For the text-containing cell, return its midpoint in [x, y] coordinate format. 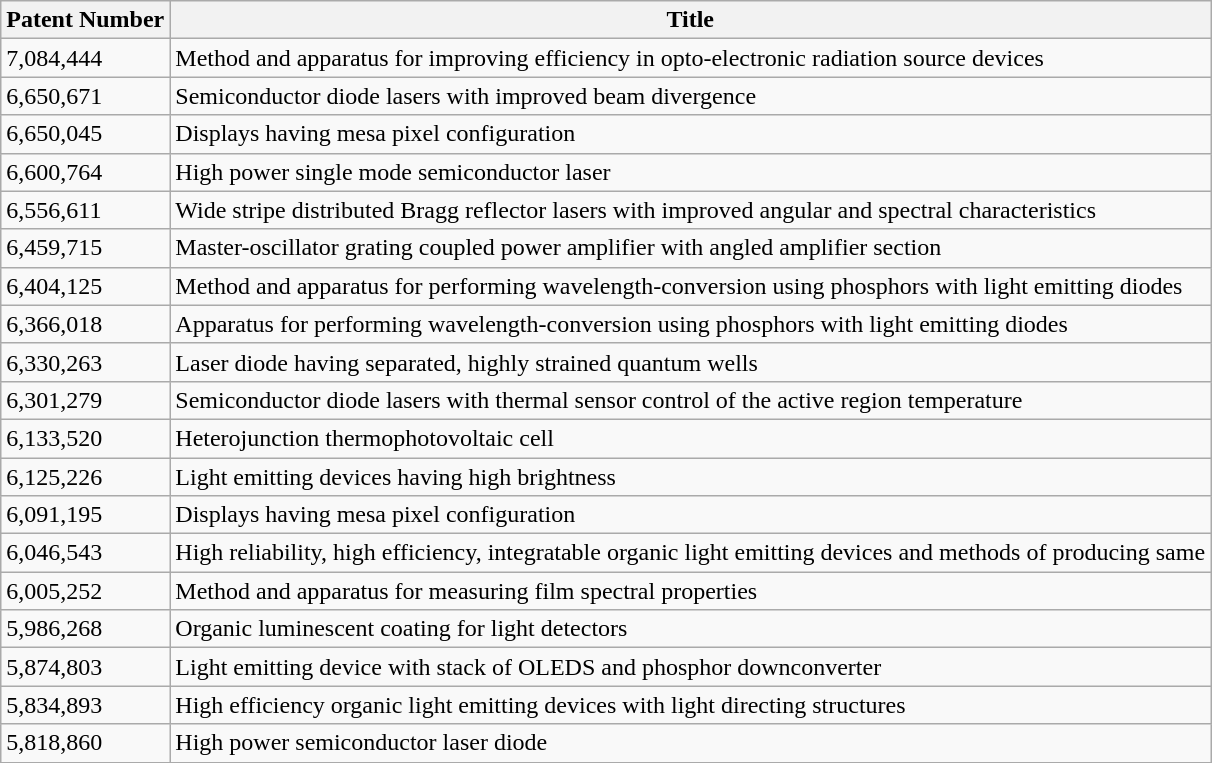
5,818,860 [86, 743]
Light emitting device with stack of OLEDS and phosphor downconverter [690, 667]
High power semiconductor laser diode [690, 743]
5,874,803 [86, 667]
6,091,195 [86, 515]
6,046,543 [86, 553]
Apparatus for performing wavelength-conversion using phosphors with light emitting diodes [690, 324]
High power single mode semiconductor laser [690, 172]
Semiconductor diode lasers with improved beam divergence [690, 96]
High efficiency organic light emitting devices with light directing structures [690, 705]
6,301,279 [86, 400]
6,330,263 [86, 362]
6,600,764 [86, 172]
5,834,893 [86, 705]
Light emitting devices having high brightness [690, 477]
Organic luminescent coating for light detectors [690, 629]
Method and apparatus for improving efficiency in opto-electronic radiation source devices [690, 58]
6,366,018 [86, 324]
6,125,226 [86, 477]
7,084,444 [86, 58]
6,005,252 [86, 591]
Patent Number [86, 20]
High reliability, high efficiency, integratable organic light emitting devices and methods of producing same [690, 553]
6,459,715 [86, 248]
Method and apparatus for performing wavelength-conversion using phosphors with light emitting diodes [690, 286]
6,133,520 [86, 438]
6,650,671 [86, 96]
Method and apparatus for measuring film spectral properties [690, 591]
Wide stripe distributed Bragg reflector lasers with improved angular and spectral characteristics [690, 210]
Heterojunction thermophotovoltaic cell [690, 438]
6,404,125 [86, 286]
Title [690, 20]
Master-oscillator grating coupled power amplifier with angled amplifier section [690, 248]
Laser diode having separated, highly strained quantum wells [690, 362]
6,650,045 [86, 134]
5,986,268 [86, 629]
Semiconductor diode lasers with thermal sensor control of the active region temperature [690, 400]
6,556,611 [86, 210]
